Search for the cell housing the specified text and yield its [x, y] center coordinate. 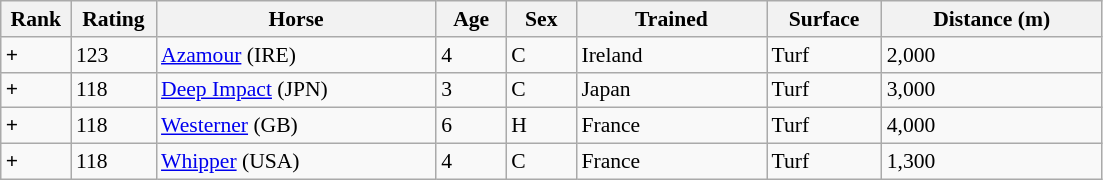
Horse [296, 19]
Surface [824, 19]
4,000 [992, 126]
Rating [114, 19]
Distance (m) [992, 19]
Whipper (USA) [296, 162]
6 [471, 126]
Azamour (IRE) [296, 55]
H [541, 126]
Japan [671, 90]
Trained [671, 19]
1,300 [992, 162]
Ireland [671, 55]
3 [471, 90]
2,000 [992, 55]
Westerner (GB) [296, 126]
Age [471, 19]
3,000 [992, 90]
123 [114, 55]
Deep Impact (JPN) [296, 90]
Rank [36, 19]
Sex [541, 19]
